Find where the given text appears and provide that cell's center as (x, y) coordinate. 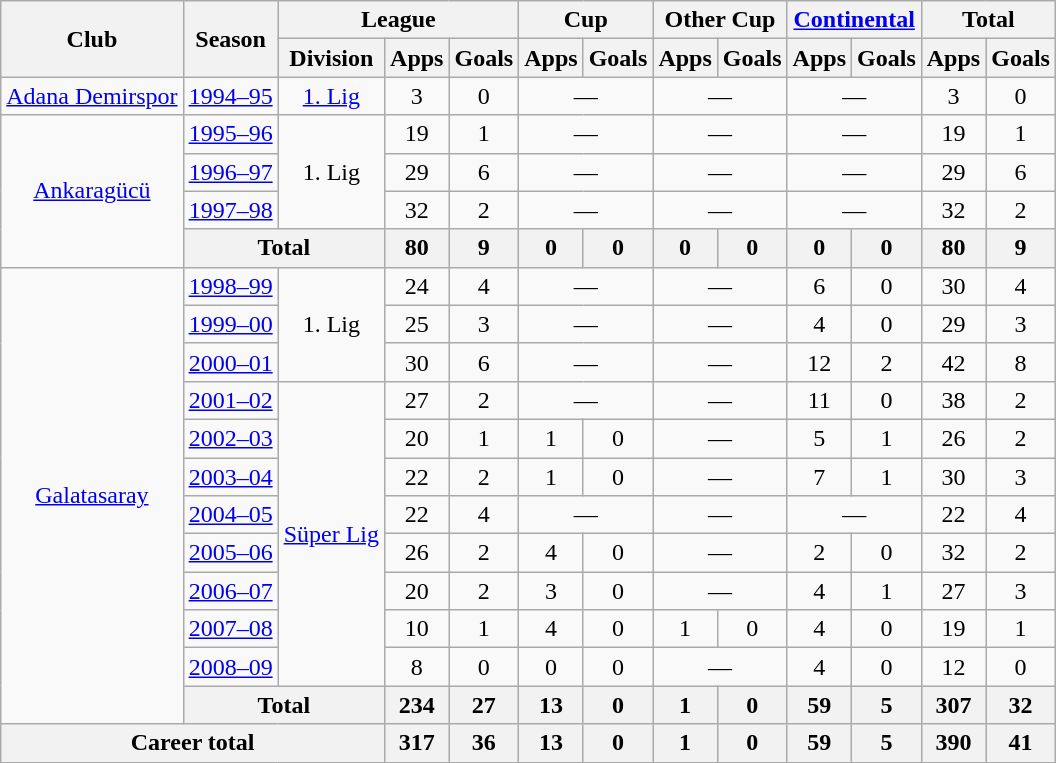
Division (331, 58)
2006–07 (230, 591)
1995–96 (230, 134)
Club (92, 39)
390 (953, 743)
2008–09 (230, 667)
2001–02 (230, 400)
2007–08 (230, 629)
1994–95 (230, 96)
1999–00 (230, 324)
Süper Lig (331, 533)
307 (953, 705)
1997–98 (230, 210)
41 (1021, 743)
36 (484, 743)
234 (417, 705)
Career total (193, 743)
Continental (854, 20)
2005–06 (230, 553)
10 (417, 629)
42 (953, 362)
7 (819, 477)
2002–03 (230, 438)
2004–05 (230, 515)
Adana Demirspor (92, 96)
Ankaragücü (92, 191)
Cup (586, 20)
317 (417, 743)
Season (230, 39)
Galatasaray (92, 496)
Other Cup (720, 20)
24 (417, 286)
11 (819, 400)
1998–99 (230, 286)
League (398, 20)
25 (417, 324)
2000–01 (230, 362)
2003–04 (230, 477)
1996–97 (230, 172)
38 (953, 400)
